Find where the given text appears and provide that cell's center as (X, Y) coordinate. 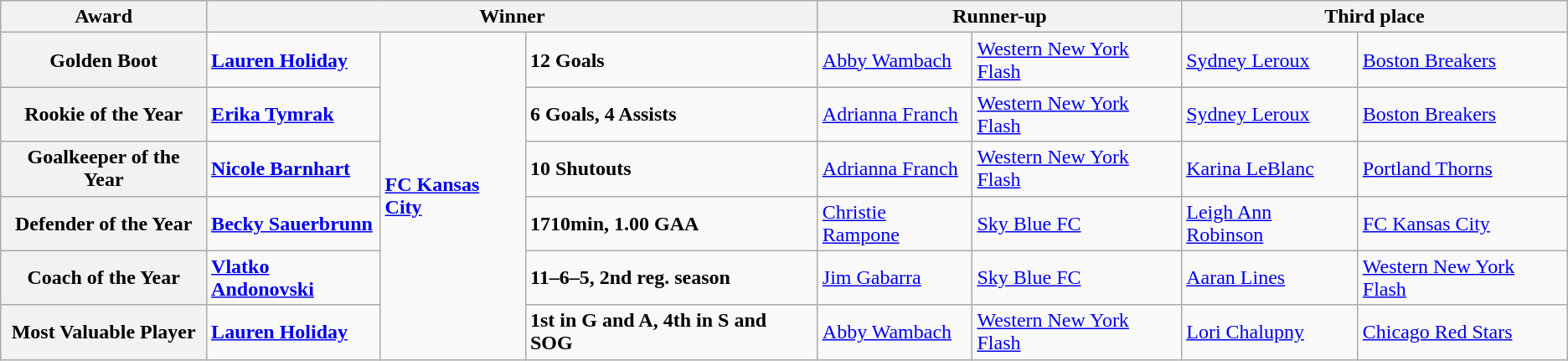
1st in G and A, 4th in S and SOG (672, 332)
Karina LeBlanc (1270, 169)
12 Goals (672, 60)
10 Shutouts (672, 169)
Christie Rampone (895, 223)
Rookie of the Year (104, 114)
Golden Boot (104, 60)
6 Goals, 4 Assists (672, 114)
Jim Gabarra (895, 278)
Most Valuable Player (104, 332)
Becky Sauerbrunn (293, 223)
Nicole Barnhart (293, 169)
Third place (1375, 17)
Coach of the Year (104, 278)
Chicago Red Stars (1462, 332)
Erika Tymrak (293, 114)
Leigh Ann Robinson (1270, 223)
Vlatko Andonovski (293, 278)
Goalkeeper of the Year (104, 169)
Runner-up (999, 17)
Portland Thorns (1462, 169)
1710min, 1.00 GAA (672, 223)
Winner (513, 17)
Award (104, 17)
Lori Chalupny (1270, 332)
Defender of the Year (104, 223)
11–6–5, 2nd reg. season (672, 278)
Aaran Lines (1270, 278)
